Identify which cell holds the provided text, then report its (x, y) central coordinate. 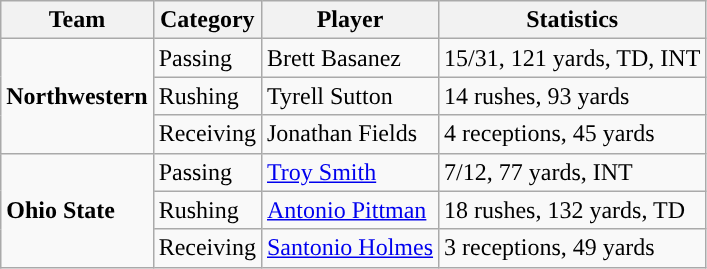
3 receptions, 49 yards (572, 248)
Category (207, 20)
18 rushes, 132 yards, TD (572, 210)
Troy Smith (350, 172)
Northwestern (77, 96)
Player (350, 20)
15/31, 121 yards, TD, INT (572, 58)
Jonathan Fields (350, 134)
7/12, 77 yards, INT (572, 172)
Tyrell Sutton (350, 96)
Team (77, 20)
Santonio Holmes (350, 248)
4 receptions, 45 yards (572, 134)
14 rushes, 93 yards (572, 96)
Statistics (572, 20)
Antonio Pittman (350, 210)
Brett Basanez (350, 58)
Ohio State (77, 210)
